From the cell containing the given text, extract its center point as [x, y] coordinate. 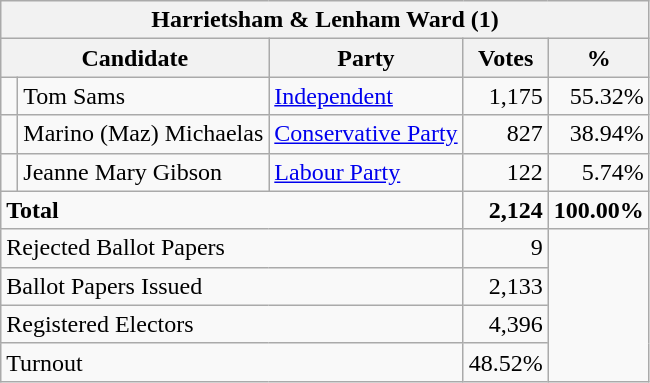
4,396 [506, 324]
5.74% [598, 172]
100.00% [598, 210]
Ballot Papers Issued [232, 286]
Candidate [135, 58]
Party [366, 58]
Jeanne Mary Gibson [144, 172]
55.32% [598, 96]
2,124 [506, 210]
9 [506, 248]
38.94% [598, 134]
Harrietsham & Lenham Ward (1) [326, 20]
1,175 [506, 96]
Independent [366, 96]
Rejected Ballot Papers [232, 248]
Labour Party [366, 172]
Votes [506, 58]
Conservative Party [366, 134]
2,133 [506, 286]
122 [506, 172]
48.52% [506, 362]
Registered Electors [232, 324]
Total [232, 210]
Turnout [232, 362]
827 [506, 134]
% [598, 58]
Tom Sams [144, 96]
Marino (Maz) Michaelas [144, 134]
